Output the [X, Y] coordinate of the center of the cell containing the given text.  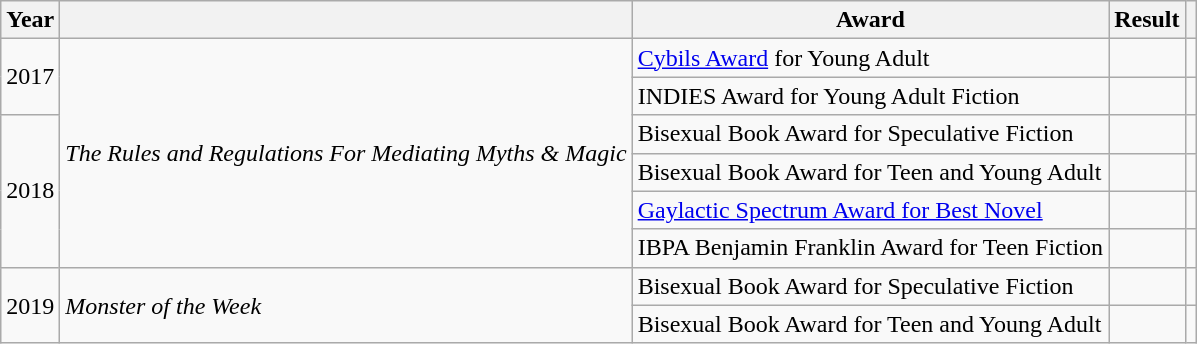
Result [1147, 20]
2017 [30, 77]
The Rules and Regulations For Mediating Myths & Magic [346, 153]
2018 [30, 191]
IBPA Benjamin Franklin Award for Teen Fiction [870, 248]
2019 [30, 305]
Monster of the Week [346, 305]
Award [870, 20]
Year [30, 20]
Cybils Award for Young Adult [870, 58]
INDIES Award for Young Adult Fiction [870, 96]
Gaylactic Spectrum Award for Best Novel [870, 210]
